Scan for the cell matching the given text and deliver its [x, y] coordinate at center. 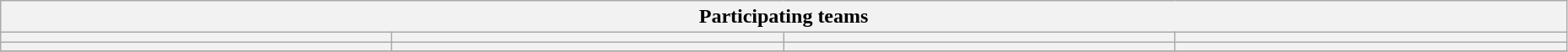
Participating teams [784, 17]
